Identify which cell holds the provided text, then report its (X, Y) central coordinate. 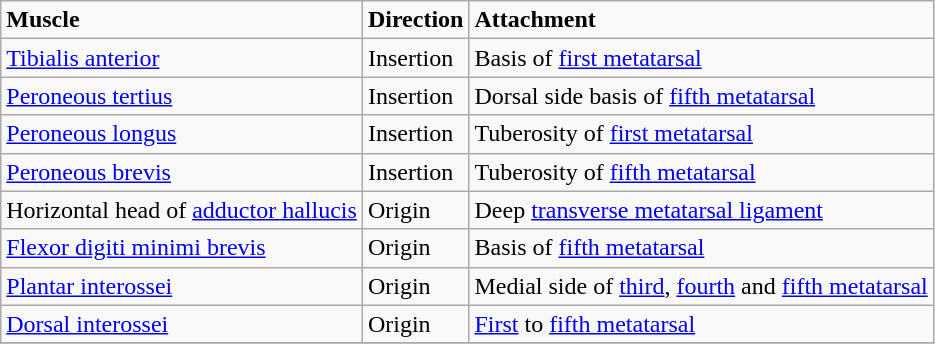
Medial side of third, fourth and fifth metatarsal (701, 286)
Plantar interossei (182, 286)
Tibialis anterior (182, 58)
Dorsal interossei (182, 324)
Deep transverse metatarsal ligament (701, 210)
Tuberosity of first metatarsal (701, 134)
Attachment (701, 20)
Flexor digiti minimi brevis (182, 248)
Dorsal side basis of fifth metatarsal (701, 96)
Peroneous brevis (182, 172)
Basis of first metatarsal (701, 58)
Peroneous tertius (182, 96)
Direction (416, 20)
Muscle (182, 20)
First to fifth metatarsal (701, 324)
Basis of fifth metatarsal (701, 248)
Peroneous longus (182, 134)
Horizontal head of adductor hallucis (182, 210)
Tuberosity of fifth metatarsal (701, 172)
